Pinpoint the cell where the given text exists, returning its [x, y] midpoint coordinate. 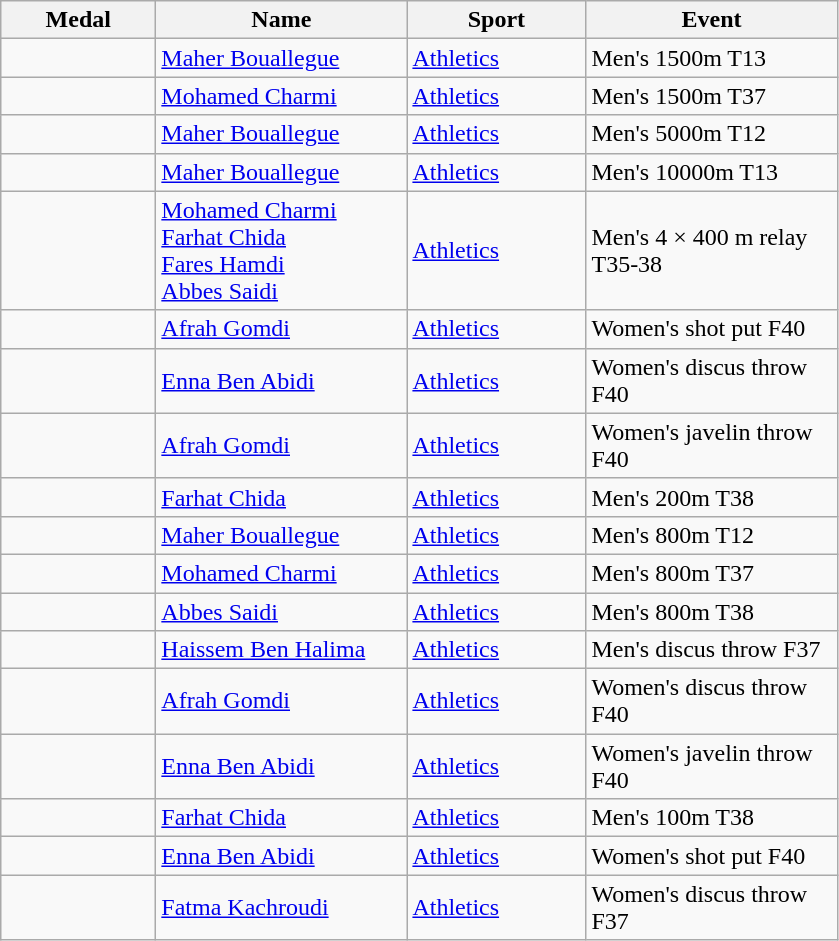
Men's 100m T38 [712, 818]
Men's 10000m T13 [712, 172]
Men's 200m T38 [712, 497]
Women's discus throw F37 [712, 908]
Men's 800m T37 [712, 573]
Men's 1500m T37 [712, 96]
Event [712, 20]
Men's 4 × 400 m relay T35-38 [712, 250]
Mohamed Charmi Farhat Chida Fares Hamdi Abbes Saidi [282, 250]
Abbes Saidi [282, 611]
Men's discus throw F37 [712, 650]
Men's 1500m T13 [712, 58]
Haissem Ben Halima [282, 650]
Men's 800m T38 [712, 611]
Fatma Kachroudi [282, 908]
Name [282, 20]
Men's 800m T12 [712, 535]
Sport [496, 20]
Medal [78, 20]
Men's 5000m T12 [712, 134]
